Return the [X, Y] coordinate for the center point of the cell that contains the specified text.  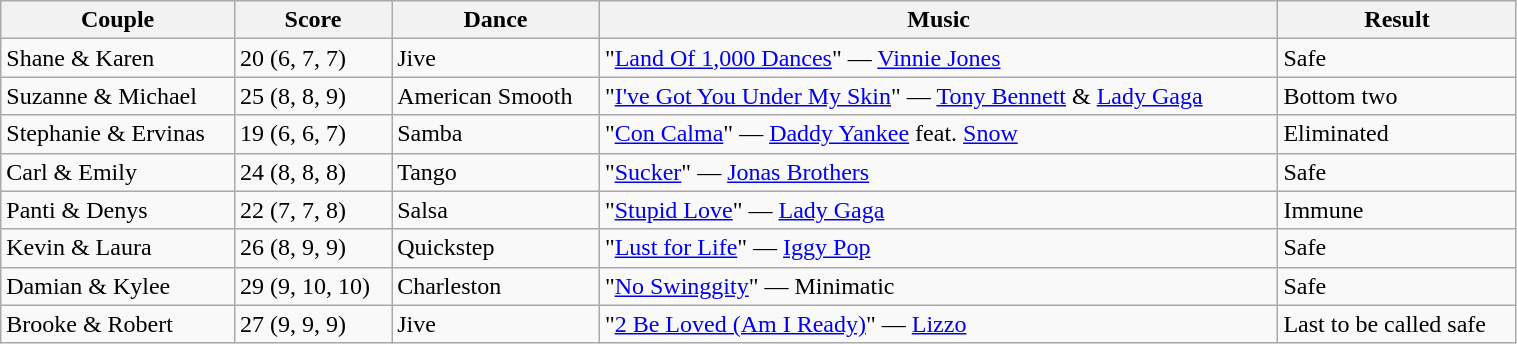
Last to be called safe [1397, 324]
Panti & Denys [118, 210]
29 (9, 10, 10) [312, 286]
"Sucker" — Jonas Brothers [938, 172]
Music [938, 20]
"Stupid Love" — Lady Gaga [938, 210]
Result [1397, 20]
27 (9, 9, 9) [312, 324]
19 (6, 6, 7) [312, 134]
Samba [496, 134]
Eliminated [1397, 134]
Carl & Emily [118, 172]
Shane & Karen [118, 58]
25 (8, 8, 9) [312, 96]
Quickstep [496, 248]
"I've Got You Under My Skin" — Tony Bennett & Lady Gaga [938, 96]
"Land Of 1,000 Dances" — Vinnie Jones [938, 58]
"2 Be Loved (Am I Ready)" — Lizzo [938, 324]
Charleston [496, 286]
Suzanne & Michael [118, 96]
Damian & Kylee [118, 286]
Kevin & Laura [118, 248]
American Smooth [496, 96]
22 (7, 7, 8) [312, 210]
20 (6, 7, 7) [312, 58]
Immune [1397, 210]
"Lust for Life" — Iggy Pop [938, 248]
Stephanie & Ervinas [118, 134]
Score [312, 20]
Dance [496, 20]
26 (8, 9, 9) [312, 248]
24 (8, 8, 8) [312, 172]
Couple [118, 20]
Tango [496, 172]
Salsa [496, 210]
Bottom two [1397, 96]
"Con Calma" — Daddy Yankee feat. Snow [938, 134]
"No Swinggity" — Minimatic [938, 286]
Brooke & Robert [118, 324]
